Locate the cell with the specified text and output its [x, y] center coordinate. 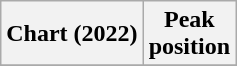
Peakposition [189, 34]
Chart (2022) [72, 34]
